From the cell containing the given text, extract its center point as (X, Y) coordinate. 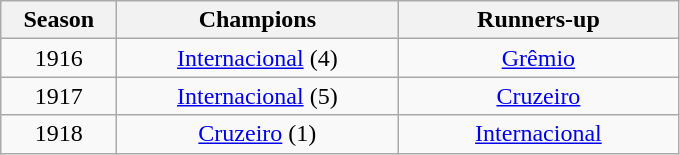
Cruzeiro (1) (258, 134)
Internacional (5) (258, 96)
Cruzeiro (538, 96)
1917 (59, 96)
Grêmio (538, 58)
Runners-up (538, 20)
Champions (258, 20)
Season (59, 20)
1918 (59, 134)
Internacional (4) (258, 58)
Internacional (538, 134)
1916 (59, 58)
